Detect which cell encompasses the target text, then output its [X, Y] center coordinate. 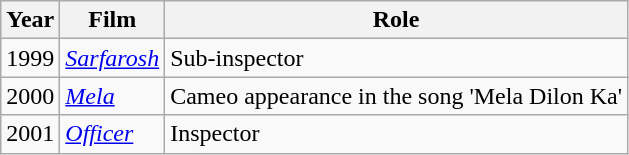
2000 [30, 96]
Mela [112, 96]
2001 [30, 134]
Role [396, 20]
1999 [30, 58]
Inspector [396, 134]
Officer [112, 134]
Sub-inspector [396, 58]
Year [30, 20]
Film [112, 20]
Cameo appearance in the song 'Mela Dilon Ka' [396, 96]
Sarfarosh [112, 58]
